Scan for the cell matching the given text and deliver its [X, Y] coordinate at center. 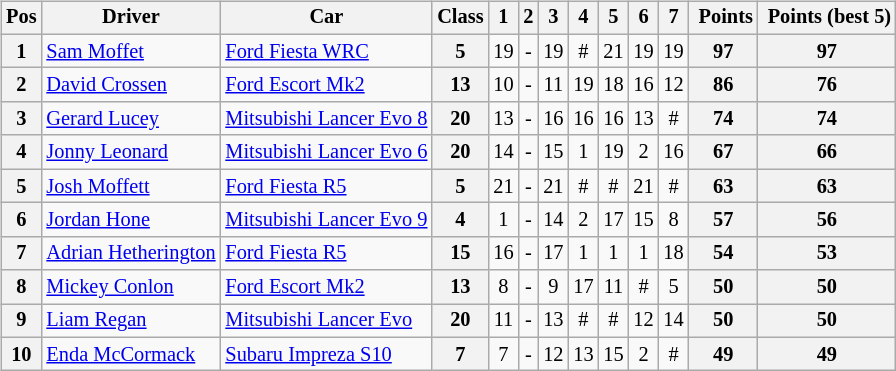
Mickey Conlon [130, 287]
53 [827, 253]
Car [326, 18]
Class [460, 18]
57 [724, 220]
Mitsubishi Lancer Evo 6 [326, 152]
Adrian Hetherington [130, 253]
David Crossen [130, 85]
Driver [130, 18]
Subaru Impreza S10 [326, 354]
Enda McCormack [130, 354]
76 [827, 85]
Liam Regan [130, 321]
Ford Fiesta WRC [326, 51]
66 [827, 152]
Jonny Leonard [130, 152]
Mitsubishi Lancer Evo 8 [326, 119]
Josh Moffett [130, 186]
56 [827, 220]
Pos [21, 18]
Points [724, 18]
54 [724, 253]
Points (best 5) [827, 18]
Mitsubishi Lancer Evo [326, 321]
Gerard Lucey [130, 119]
Jordan Hone [130, 220]
Mitsubishi Lancer Evo 9 [326, 220]
Sam Moffet [130, 51]
67 [724, 152]
86 [724, 85]
